Pinpoint the cell where the given text exists, returning its [x, y] midpoint coordinate. 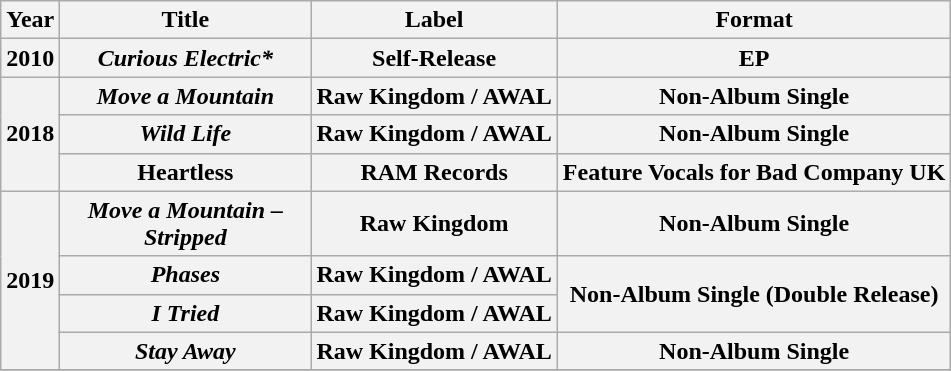
2019 [30, 280]
Move a Mountain – Stripped [186, 224]
Stay Away [186, 351]
Curious Electric* [186, 58]
2010 [30, 58]
Wild Life [186, 134]
Title [186, 20]
Label [434, 20]
Non-Album Single (Double Release) [754, 294]
Format [754, 20]
RAM Records [434, 172]
Feature Vocals for Bad Company UK [754, 172]
Raw Kingdom [434, 224]
I Tried [186, 313]
EP [754, 58]
Year [30, 20]
2018 [30, 134]
Phases [186, 275]
Self-Release [434, 58]
Move a Mountain [186, 96]
Heartless [186, 172]
